Find where the given text appears and provide that cell's center as (x, y) coordinate. 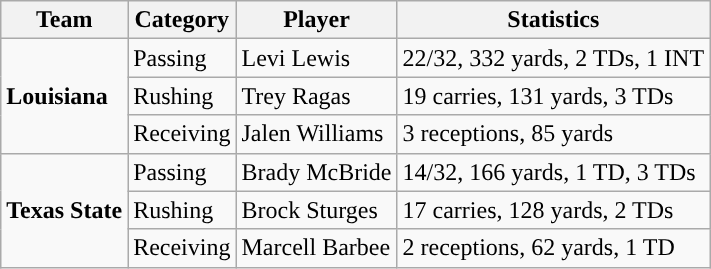
3 receptions, 85 yards (554, 134)
Louisiana (64, 96)
Brady McBride (316, 172)
Player (316, 20)
Trey Ragas (316, 96)
Category (182, 20)
14/32, 166 yards, 1 TD, 3 TDs (554, 172)
Jalen Williams (316, 134)
Marcell Barbee (316, 248)
Brock Sturges (316, 210)
2 receptions, 62 yards, 1 TD (554, 248)
22/32, 332 yards, 2 TDs, 1 INT (554, 58)
Statistics (554, 20)
Texas State (64, 210)
17 carries, 128 yards, 2 TDs (554, 210)
Levi Lewis (316, 58)
Team (64, 20)
19 carries, 131 yards, 3 TDs (554, 96)
